Search for the cell housing the specified text and yield its [x, y] center coordinate. 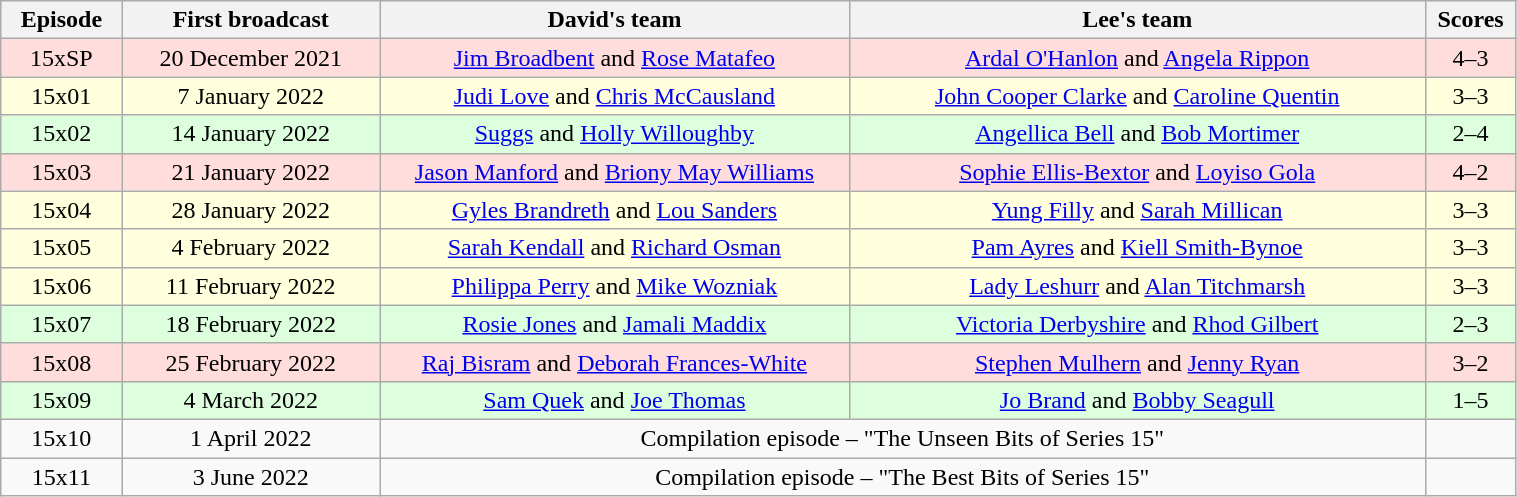
18 February 2022 [251, 324]
1–5 [1470, 400]
15x06 [62, 286]
Ardal O'Hanlon and Angela Rippon [1137, 58]
11 February 2022 [251, 286]
Sam Quek and Joe Thomas [615, 400]
15xSP [62, 58]
Philippa Perry and Mike Wozniak [615, 286]
Compilation episode – "The Best Bits of Series 15" [903, 477]
25 February 2022 [251, 362]
15x10 [62, 438]
Jim Broadbent and Rose Matafeo [615, 58]
15x01 [62, 96]
2–4 [1470, 134]
Yung Filly and Sarah Millican [1137, 210]
15x05 [62, 248]
15x03 [62, 172]
15x02 [62, 134]
Raj Bisram and Deborah Frances-White [615, 362]
Gyles Brandreth and Lou Sanders [615, 210]
3 June 2022 [251, 477]
Jason Manford and Briony May Williams [615, 172]
15x08 [62, 362]
15x11 [62, 477]
Rosie Jones and Jamali Maddix [615, 324]
Sarah Kendall and Richard Osman [615, 248]
3–2 [1470, 362]
Sophie Ellis-Bextor and Loyiso Gola [1137, 172]
Pam Ayres and Kiell Smith-Bynoe [1137, 248]
4 March 2022 [251, 400]
2–3 [1470, 324]
28 January 2022 [251, 210]
First broadcast [251, 20]
1 April 2022 [251, 438]
4–2 [1470, 172]
15x04 [62, 210]
Jo Brand and Bobby Seagull [1137, 400]
21 January 2022 [251, 172]
7 January 2022 [251, 96]
Angellica Bell and Bob Mortimer [1137, 134]
Judi Love and Chris McCausland [615, 96]
14 January 2022 [251, 134]
4 February 2022 [251, 248]
John Cooper Clarke and Caroline Quentin [1137, 96]
20 December 2021 [251, 58]
15x09 [62, 400]
Episode [62, 20]
Scores [1470, 20]
Victoria Derbyshire and Rhod Gilbert [1137, 324]
Compilation episode – "The Unseen Bits of Series 15" [903, 438]
15x07 [62, 324]
Lee's team [1137, 20]
David's team [615, 20]
Stephen Mulhern and Jenny Ryan [1137, 362]
Suggs and Holly Willoughby [615, 134]
4–3 [1470, 58]
Lady Leshurr and Alan Titchmarsh [1137, 286]
